Detect which cell encompasses the target text, then output its [X, Y] center coordinate. 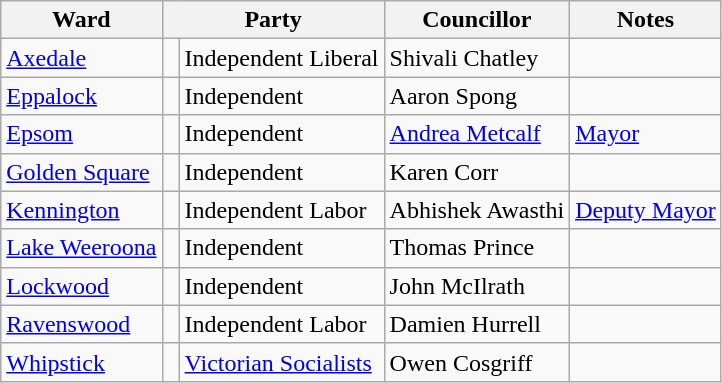
Whipstick [82, 362]
Councillor [477, 20]
Lake Weeroona [82, 248]
Ward [82, 20]
Mayor [646, 134]
Kennington [82, 210]
Epsom [82, 134]
Karen Corr [477, 172]
Owen Cosgriff [477, 362]
Ravenswood [82, 324]
Eppalock [82, 96]
Independent Liberal [282, 58]
Lockwood [82, 286]
John McIlrath [477, 286]
Andrea Metcalf [477, 134]
Thomas Prince [477, 248]
Axedale [82, 58]
Golden Square [82, 172]
Party [273, 20]
Aaron Spong [477, 96]
Damien Hurrell [477, 324]
Abhishek Awasthi [477, 210]
Shivali Chatley [477, 58]
Deputy Mayor [646, 210]
Notes [646, 20]
Victorian Socialists [282, 362]
